Detect which cell encompasses the target text, then output its (X, Y) center coordinate. 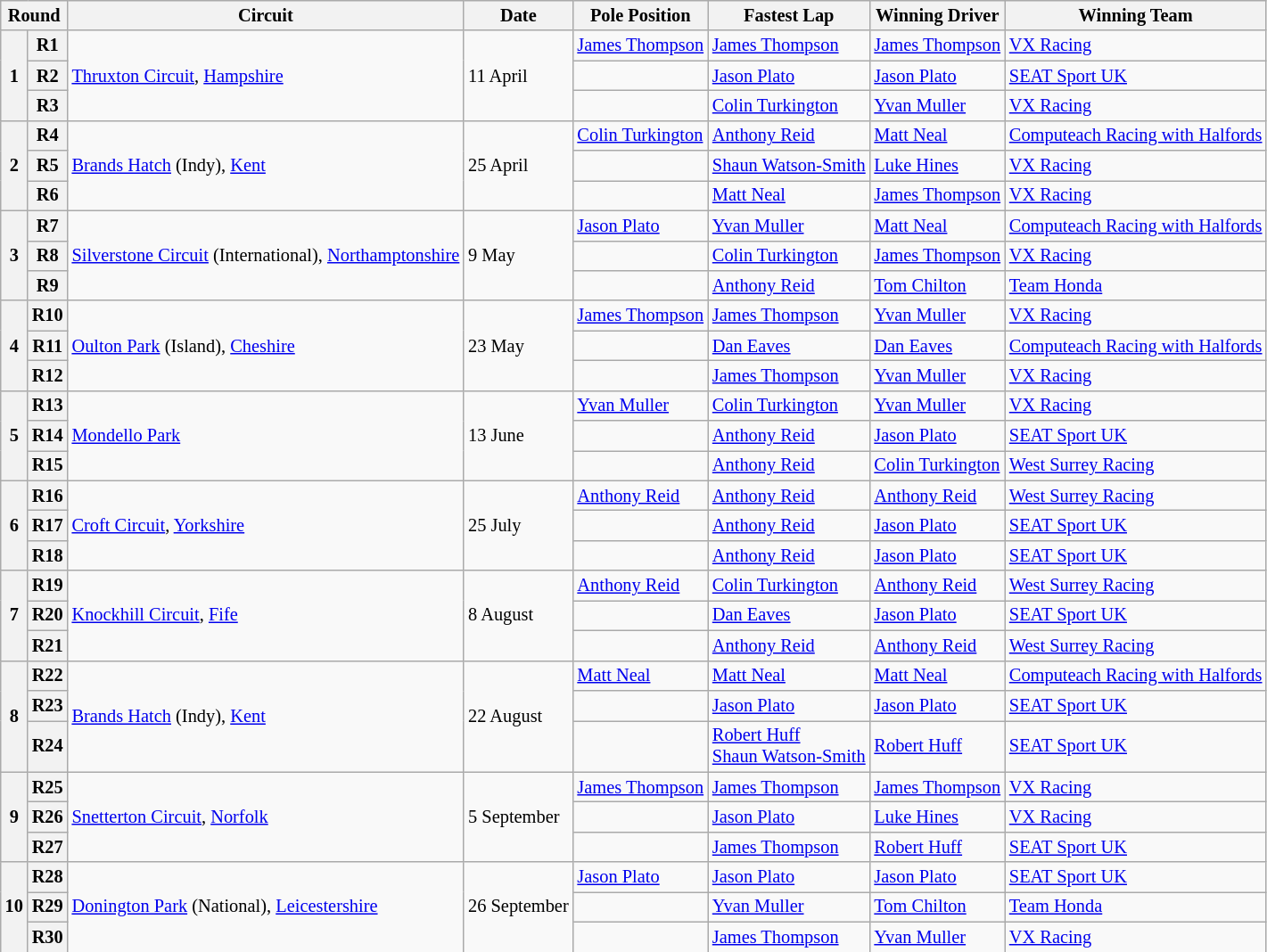
26 September (518, 907)
7 (14, 615)
R21 (48, 645)
25 July (518, 526)
Knockhill Circuit, Fife (266, 615)
25 April (518, 166)
R4 (48, 135)
R25 (48, 787)
22 August (518, 717)
R24 (48, 746)
R22 (48, 676)
5 September (518, 817)
4 (14, 346)
8 August (518, 615)
1 (14, 75)
9 (14, 817)
R14 (48, 436)
6 (14, 526)
R20 (48, 615)
23 May (518, 346)
R27 (48, 847)
Round (34, 15)
Snetterton Circuit, Norfolk (266, 817)
R11 (48, 346)
Croft Circuit, Yorkshire (266, 526)
Winning Team (1136, 15)
R12 (48, 375)
Mondello Park (266, 435)
R8 (48, 256)
R15 (48, 465)
R2 (48, 76)
Oulton Park (Island), Cheshire (266, 346)
9 May (518, 255)
R7 (48, 226)
R19 (48, 586)
5 (14, 435)
Circuit (266, 15)
R29 (48, 907)
R3 (48, 105)
2 (14, 166)
Date (518, 15)
Robert Huff Shaun Watson-Smith (789, 746)
10 (14, 907)
R9 (48, 285)
8 (14, 717)
R26 (48, 817)
R13 (48, 406)
3 (14, 255)
R16 (48, 496)
R23 (48, 705)
Donington Park (National), Leicestershire (266, 907)
R30 (48, 937)
Fastest Lap (789, 15)
Winning Driver (938, 15)
R18 (48, 555)
11 April (518, 75)
R10 (48, 316)
Silverstone Circuit (International), Northamptonshire (266, 255)
R1 (48, 45)
R28 (48, 877)
Thruxton Circuit, Hampshire (266, 75)
Shaun Watson-Smith (789, 166)
R6 (48, 195)
Pole Position (640, 15)
13 June (518, 435)
R5 (48, 166)
R17 (48, 525)
